Search for the cell housing the specified text and yield its [X, Y] center coordinate. 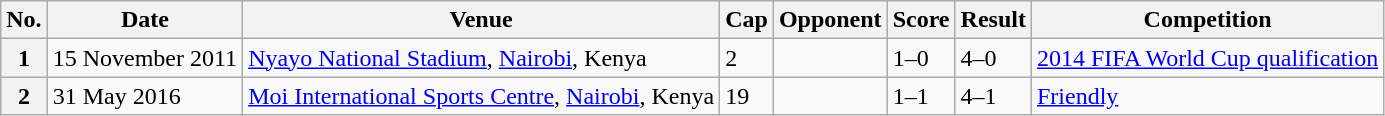
Result [993, 20]
4–0 [993, 58]
Score [921, 20]
4–1 [993, 96]
19 [747, 96]
Friendly [1207, 96]
2014 FIFA World Cup qualification [1207, 58]
Nyayo National Stadium, Nairobi, Kenya [482, 58]
15 November 2011 [144, 58]
Moi International Sports Centre, Nairobi, Kenya [482, 96]
1 [24, 58]
No. [24, 20]
1–1 [921, 96]
Opponent [830, 20]
31 May 2016 [144, 96]
Venue [482, 20]
Date [144, 20]
Cap [747, 20]
1–0 [921, 58]
Competition [1207, 20]
